Locate the cell with the specified text and output its [X, Y] center coordinate. 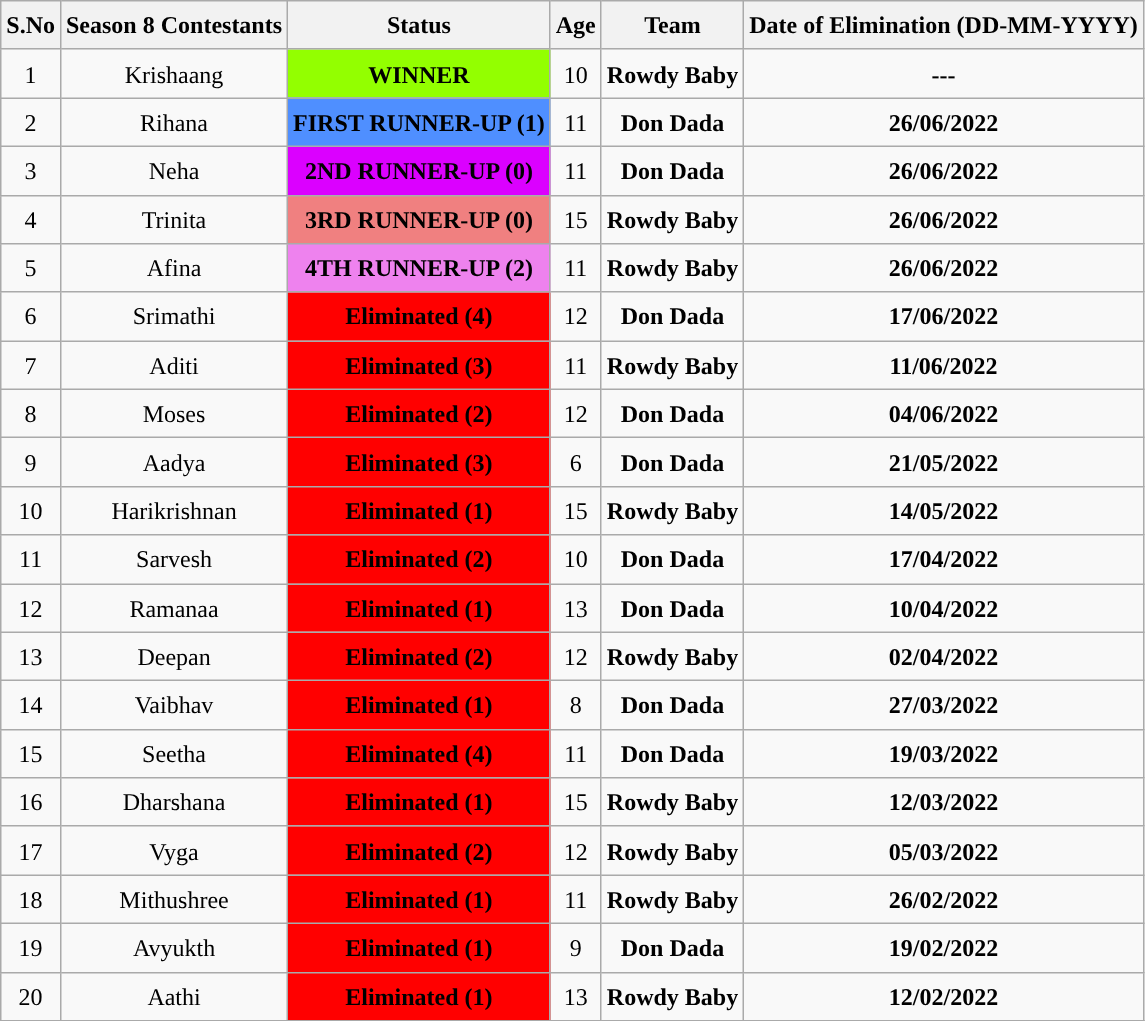
17 [31, 850]
Date of Elimination (DD-MM-YYYY) [944, 26]
Age [576, 26]
Krishaang [174, 74]
02/04/2022 [944, 656]
Season 8 Contestants [174, 26]
Vaibhav [174, 706]
3 [31, 170]
4TH RUNNER-UP (2) [420, 268]
Rihana [174, 122]
21/05/2022 [944, 462]
27/03/2022 [944, 706]
17/04/2022 [944, 560]
Sarvesh [174, 560]
Avyukth [174, 948]
--- [944, 74]
19/02/2022 [944, 948]
WINNER [420, 74]
FIRST RUNNER-UP (1) [420, 122]
10/04/2022 [944, 608]
Vyga [174, 850]
3RD RUNNER-UP (0) [420, 220]
Harikrishnan [174, 510]
04/06/2022 [944, 414]
19/03/2022 [944, 754]
2ND RUNNER-UP (0) [420, 170]
26/02/2022 [944, 900]
Trinita [174, 220]
Neha [174, 170]
05/03/2022 [944, 850]
Srimathi [174, 316]
12/03/2022 [944, 802]
19 [31, 948]
5 [31, 268]
12/02/2022 [944, 996]
Seetha [174, 754]
18 [31, 900]
Ramanaa [174, 608]
Team [672, 26]
14/05/2022 [944, 510]
7 [31, 366]
Aditi [174, 366]
Afina [174, 268]
11/06/2022 [944, 366]
Dharshana [174, 802]
2 [31, 122]
S.No [31, 26]
Deepan [174, 656]
Aathi [174, 996]
Status [420, 26]
Mithushree [174, 900]
Aadya [174, 462]
Moses [174, 414]
16 [31, 802]
14 [31, 706]
17/06/2022 [944, 316]
4 [31, 220]
20 [31, 996]
1 [31, 74]
